Detect which cell encompasses the target text, then output its [x, y] center coordinate. 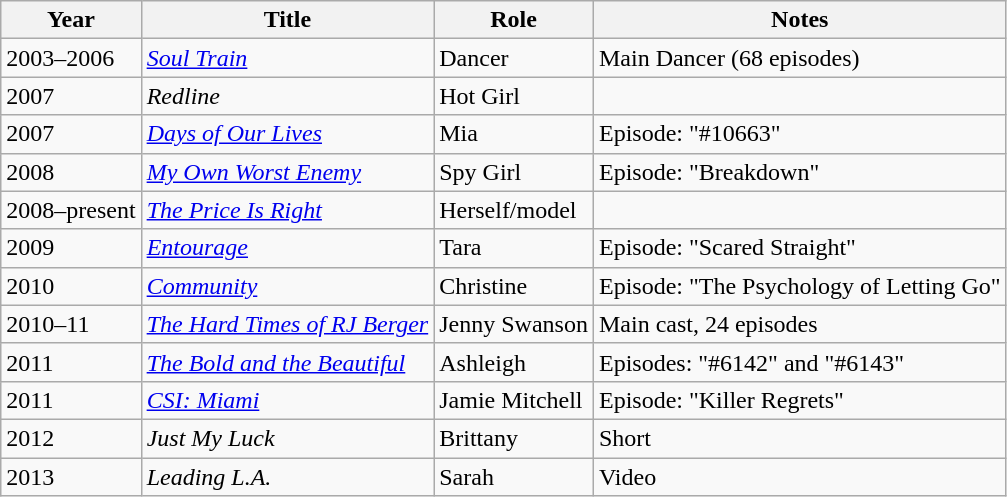
Notes [800, 20]
Ashleigh [514, 362]
Soul Train [288, 58]
Leading L.A. [288, 477]
2013 [71, 477]
2008 [71, 172]
Jenny Swanson [514, 324]
2012 [71, 438]
Role [514, 20]
Mia [514, 134]
Days of Our Lives [288, 134]
Episode: "Breakdown" [800, 172]
Brittany [514, 438]
Entourage [288, 248]
Spy Girl [514, 172]
2008–present [71, 210]
Video [800, 477]
Community [288, 286]
My Own Worst Enemy [288, 172]
Episode: "The Psychology of Letting Go" [800, 286]
Year [71, 20]
Sarah [514, 477]
2003–2006 [71, 58]
Hot Girl [514, 96]
CSI: Miami [288, 400]
2010 [71, 286]
Christine [514, 286]
Tara [514, 248]
Redline [288, 96]
Episode: "Scared Straight" [800, 248]
The Price Is Right [288, 210]
Jamie Mitchell [514, 400]
Title [288, 20]
Short [800, 438]
Episode: "#10663" [800, 134]
Episodes: "#6142" and "#6143" [800, 362]
Just My Luck [288, 438]
2010–11 [71, 324]
Herself/model [514, 210]
2009 [71, 248]
Dancer [514, 58]
Main Dancer (68 episodes) [800, 58]
Main cast, 24 episodes [800, 324]
Episode: "Killer Regrets" [800, 400]
The Bold and the Beautiful [288, 362]
The Hard Times of RJ Berger [288, 324]
